Detect which cell encompasses the target text, then output its [x, y] center coordinate. 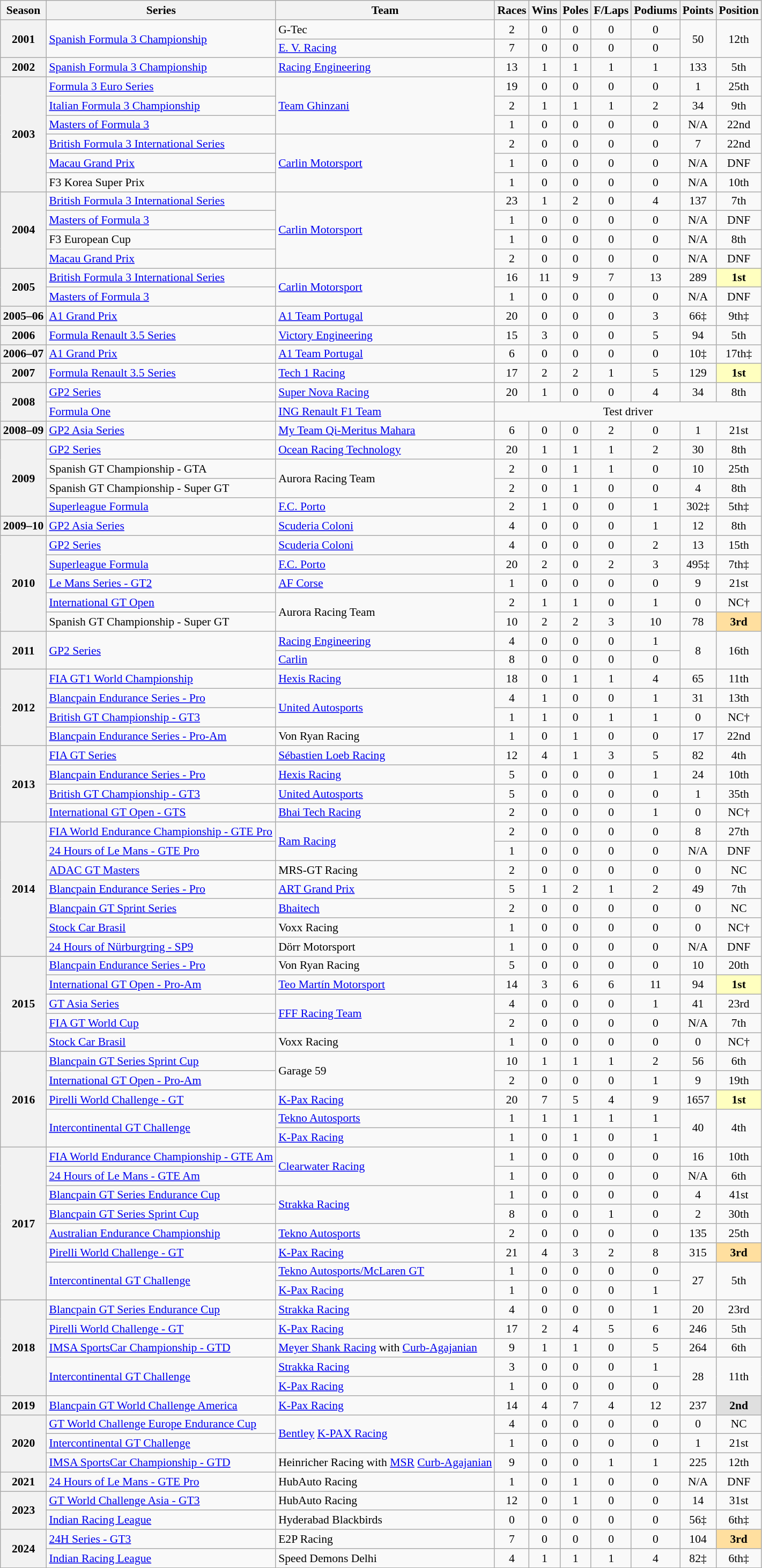
27th [738, 832]
27 [698, 1281]
56 [698, 1062]
GT World Challenge Europe Endurance Cup [161, 1424]
International GT Open [161, 603]
Podiums [655, 10]
2014 [24, 889]
Blancpain GT Sprint Series [161, 909]
F3 Korea Super Prix [161, 182]
129 [698, 373]
15 [512, 335]
289 [698, 278]
10‡ [698, 354]
E. V. Racing [385, 48]
225 [698, 1463]
FIA World Endurance Championship - GTE Pro [161, 832]
Wins [544, 10]
41st [738, 1195]
FIA GT1 World Championship [161, 679]
Team [385, 10]
Tekno Autosports/McLaren GT [385, 1271]
Blancpain GT World Challenge America [161, 1405]
495‡ [698, 564]
Bhaitech [385, 909]
21 [512, 1253]
237 [698, 1405]
Tech 1 Racing [385, 373]
2023 [24, 1511]
15th [738, 546]
ART Grand Prix [385, 889]
FIA GT World Cup [161, 1023]
Poles [575, 10]
2018 [24, 1348]
2011 [24, 650]
19th [738, 1080]
1657 [698, 1100]
315 [698, 1253]
135 [698, 1233]
2010 [24, 584]
Spanish GT Championship - GTA [161, 469]
Teo Martín Motorsport [385, 985]
28 [698, 1376]
30 [698, 450]
2005 [24, 288]
Races [512, 10]
2012 [24, 708]
Series [161, 10]
2009–10 [24, 526]
E2P Racing [385, 1539]
2005–06 [24, 316]
41 [698, 1004]
24 Hours of Nürburgring - SP9 [161, 947]
ADAC GT Masters [161, 870]
FIA GT Series [161, 756]
Bhai Tech Racing [385, 813]
F3 European Cup [161, 240]
2007 [24, 373]
F/Laps [611, 10]
50 [698, 39]
18 [512, 679]
Clearwater Racing [385, 1166]
2024 [24, 1548]
Ram Racing [385, 841]
2003 [24, 135]
Hyderabad Blackbirds [385, 1520]
30th [738, 1214]
Le Mans Series - GT2 [161, 584]
Formula One [161, 411]
264 [698, 1348]
2015 [24, 1004]
2021 [24, 1482]
My Team Qi-Meritus Mahara [385, 431]
Super Nova Racing [385, 393]
Ocean Racing Technology [385, 450]
Position [738, 10]
35th [738, 794]
Heinricher Racing with MSR Curb-Agajanian [385, 1463]
2001 [24, 39]
9th [738, 106]
2nd [738, 1405]
65 [698, 679]
31st [738, 1501]
24H Series - GT3 [161, 1539]
302‡ [698, 507]
FIA World Endurance Championship - GTE Am [161, 1157]
78 [698, 622]
2020 [24, 1443]
17th‡ [738, 354]
16th [738, 650]
FFF Racing Team [385, 1014]
Carlin [385, 660]
Garage 59 [385, 1071]
2016 [24, 1100]
GT World Challenge Asia - GT3 [161, 1501]
Italian Formula 3 Championship [161, 106]
24 [698, 775]
2017 [24, 1224]
Test driver [628, 411]
Blancpain Endurance Series - Pro-Am [161, 737]
Australian Endurance Championship [161, 1233]
82 [698, 756]
23 [512, 201]
104 [698, 1539]
19 [512, 87]
24 Hours of Le Mans - GTE Am [161, 1176]
Team Ghinzani [385, 106]
13th [738, 698]
ING Renault F1 Team [385, 411]
Victory Engineering [385, 335]
9th‡ [738, 316]
5th‡ [738, 507]
Sébastien Loeb Racing [385, 756]
2002 [24, 68]
2008 [24, 402]
Season [24, 10]
GT Asia Series [161, 1004]
2004 [24, 230]
7th‡ [738, 564]
MRS-GT Racing [385, 870]
31 [698, 698]
133 [698, 68]
2008–09 [24, 431]
137 [698, 201]
2019 [24, 1405]
AF Corse [385, 584]
2006–07 [24, 354]
G-Tec [385, 30]
Meyer Shank Racing with Curb-Agajanian [385, 1348]
Formula 3 Euro Series [161, 87]
20th [738, 966]
International GT Open - GTS [161, 813]
66‡ [698, 316]
40 [698, 1128]
2009 [24, 479]
82‡ [698, 1558]
2013 [24, 784]
Dörr Motorsport [385, 947]
Speed Demons Delhi [385, 1558]
56‡ [698, 1520]
49 [698, 889]
246 [698, 1329]
Points [698, 10]
Bentley K-PAX Racing [385, 1433]
2006 [24, 335]
